Search for the cell housing the specified text and yield its [X, Y] center coordinate. 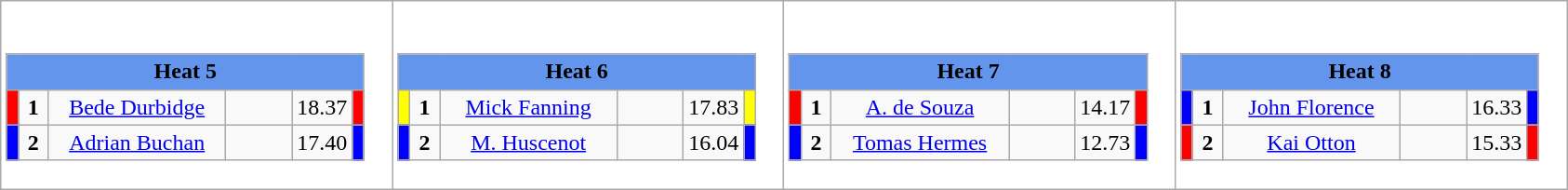
Heat 8 [1360, 72]
Heat 6 1 Mick Fanning 17.83 2 M. Huscenot 16.04 [588, 95]
17.83 [714, 107]
Heat 7 [968, 72]
Heat 5 [185, 72]
M. Huscenot [528, 142]
Heat 6 [577, 72]
18.37 [322, 107]
14.17 [1105, 107]
Heat 5 1 Bede Durbidge 18.37 2 Adrian Buchan 17.40 [197, 95]
John Florence [1311, 107]
16.33 [1497, 107]
16.04 [714, 142]
Bede Durbidge [138, 107]
Mick Fanning [528, 107]
15.33 [1497, 142]
Tomas Hermes [921, 142]
Adrian Buchan [138, 142]
Heat 7 1 A. de Souza 14.17 2 Tomas Hermes 12.73 [980, 95]
12.73 [1105, 142]
Kai Otton [1311, 142]
17.40 [322, 142]
A. de Souza [921, 107]
Heat 8 1 John Florence 16.33 2 Kai Otton 15.33 [1371, 95]
